Capture the cell that displays the provided text and extract its (x, y) central coordinate. 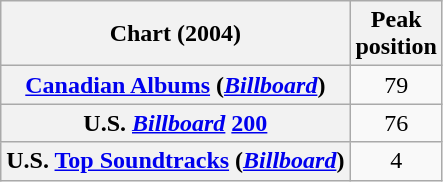
U.S. Billboard 200 (176, 123)
79 (396, 85)
76 (396, 123)
Peakposition (396, 34)
Canadian Albums (Billboard) (176, 85)
U.S. Top Soundtracks (Billboard) (176, 161)
4 (396, 161)
Chart (2004) (176, 34)
